Identify which cell holds the provided text, then report its (X, Y) central coordinate. 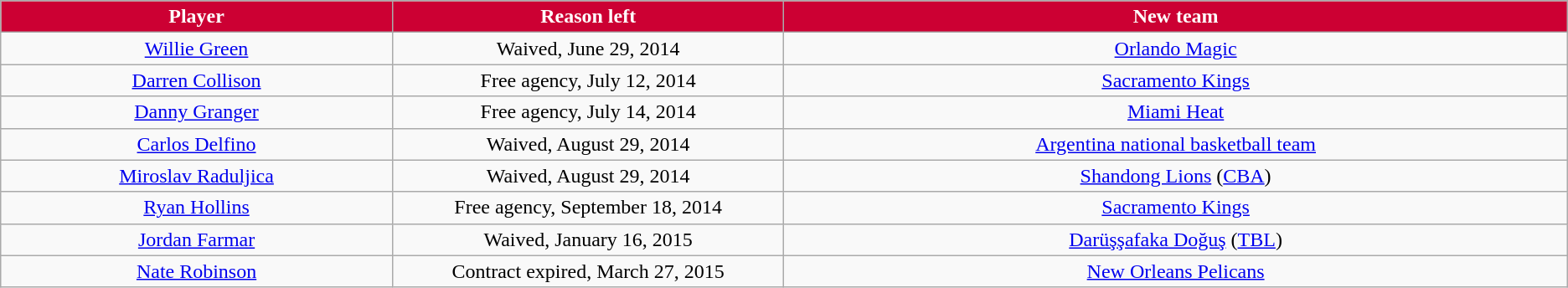
Darren Collison (197, 80)
Danny Granger (197, 112)
Willie Green (197, 49)
Carlos Delfino (197, 144)
Free agency, September 18, 2014 (588, 208)
Argentina national basketball team (1176, 144)
Nate Robinson (197, 271)
Free agency, July 14, 2014 (588, 112)
New team (1176, 17)
Orlando Magic (1176, 49)
Ryan Hollins (197, 208)
Miami Heat (1176, 112)
Miroslav Raduljica (197, 176)
Waived, June 29, 2014 (588, 49)
Shandong Lions (CBA) (1176, 176)
Jordan Farmar (197, 239)
Free agency, July 12, 2014 (588, 80)
Reason left (588, 17)
Player (197, 17)
Darüşşafaka Doğuş (TBL) (1176, 239)
Contract expired, March 27, 2015 (588, 271)
Waived, January 16, 2015 (588, 239)
New Orleans Pelicans (1176, 271)
